Capture the cell that displays the provided text and extract its [X, Y] central coordinate. 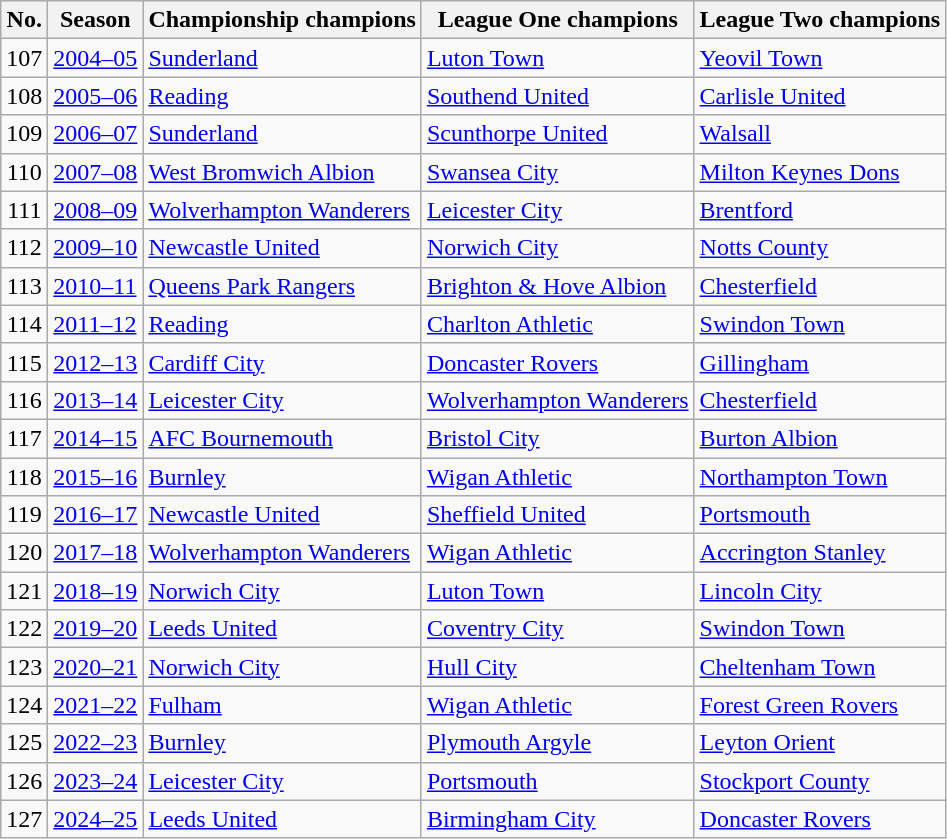
122 [24, 629]
2007–08 [96, 172]
League One champions [558, 20]
Yeovil Town [820, 58]
111 [24, 210]
2011–12 [96, 324]
115 [24, 362]
2006–07 [96, 134]
Milton Keynes Dons [820, 172]
Burton Albion [820, 438]
2005–06 [96, 96]
2024–25 [96, 819]
Season [96, 20]
Coventry City [558, 629]
Accrington Stanley [820, 553]
116 [24, 400]
2009–10 [96, 248]
117 [24, 438]
Brentford [820, 210]
Brighton & Hove Albion [558, 286]
Plymouth Argyle [558, 743]
Carlisle United [820, 96]
Southend United [558, 96]
2023–24 [96, 781]
2008–09 [96, 210]
114 [24, 324]
Leyton Orient [820, 743]
Northampton Town [820, 477]
West Bromwich Albion [282, 172]
Birmingham City [558, 819]
118 [24, 477]
Charlton Athletic [558, 324]
Championship champions [282, 20]
Walsall [820, 134]
119 [24, 515]
112 [24, 248]
2014–15 [96, 438]
2004–05 [96, 58]
2022–23 [96, 743]
Hull City [558, 667]
Lincoln City [820, 591]
2015–16 [96, 477]
Swansea City [558, 172]
Sheffield United [558, 515]
2018–19 [96, 591]
Cardiff City [282, 362]
107 [24, 58]
108 [24, 96]
Fulham [282, 705]
127 [24, 819]
125 [24, 743]
Notts County [820, 248]
2012–13 [96, 362]
123 [24, 667]
2016–17 [96, 515]
Queens Park Rangers [282, 286]
124 [24, 705]
2017–18 [96, 553]
110 [24, 172]
2013–14 [96, 400]
2010–11 [96, 286]
121 [24, 591]
120 [24, 553]
No. [24, 20]
2021–22 [96, 705]
Forest Green Rovers [820, 705]
AFC Bournemouth [282, 438]
Scunthorpe United [558, 134]
League Two champions [820, 20]
Stockport County [820, 781]
2020–21 [96, 667]
113 [24, 286]
Cheltenham Town [820, 667]
126 [24, 781]
2019–20 [96, 629]
109 [24, 134]
Gillingham [820, 362]
Bristol City [558, 438]
